Return [x, y] of the center of cell containing provided text 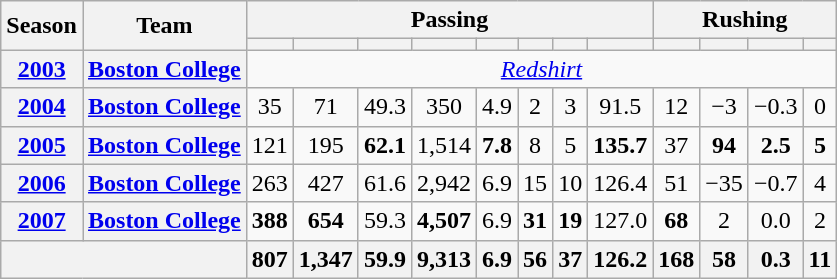
19 [570, 221]
126.2 [620, 259]
427 [326, 183]
91.5 [620, 107]
4,507 [444, 221]
51 [676, 183]
2005 [42, 145]
1,347 [326, 259]
58 [724, 259]
Season [42, 26]
126.4 [620, 183]
4.9 [496, 107]
9,313 [444, 259]
Rushing [745, 20]
0.3 [776, 259]
71 [326, 107]
56 [536, 259]
195 [326, 145]
350 [444, 107]
31 [536, 221]
807 [270, 259]
Passing [449, 20]
12 [676, 107]
388 [270, 221]
263 [270, 183]
59.3 [384, 221]
2007 [42, 221]
49.3 [384, 107]
94 [724, 145]
Team [164, 26]
35 [270, 107]
2,942 [444, 183]
11 [820, 259]
4 [820, 183]
59.9 [384, 259]
10 [570, 183]
62.1 [384, 145]
121 [270, 145]
61.6 [384, 183]
−35 [724, 183]
15 [536, 183]
654 [326, 221]
2003 [42, 69]
2004 [42, 107]
68 [676, 221]
Redshirt [542, 69]
−3 [724, 107]
0 [820, 107]
2.5 [776, 145]
3 [570, 107]
−0.3 [776, 107]
1,514 [444, 145]
7.8 [496, 145]
0.0 [776, 221]
135.7 [620, 145]
−0.7 [776, 183]
168 [676, 259]
8 [536, 145]
2006 [42, 183]
127.0 [620, 221]
